Scan for the cell matching the given text and deliver its (X, Y) coordinate at center. 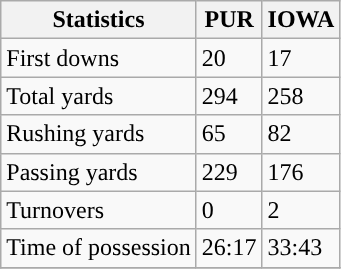
Turnovers (99, 210)
229 (229, 172)
82 (301, 134)
PUR (229, 20)
Statistics (99, 20)
IOWA (301, 20)
258 (301, 96)
2 (301, 210)
First downs (99, 58)
Rushing yards (99, 134)
26:17 (229, 248)
Passing yards (99, 172)
Total yards (99, 96)
176 (301, 172)
17 (301, 58)
65 (229, 134)
20 (229, 58)
33:43 (301, 248)
0 (229, 210)
294 (229, 96)
Time of possession (99, 248)
